Search for the cell housing the specified text and yield its (x, y) center coordinate. 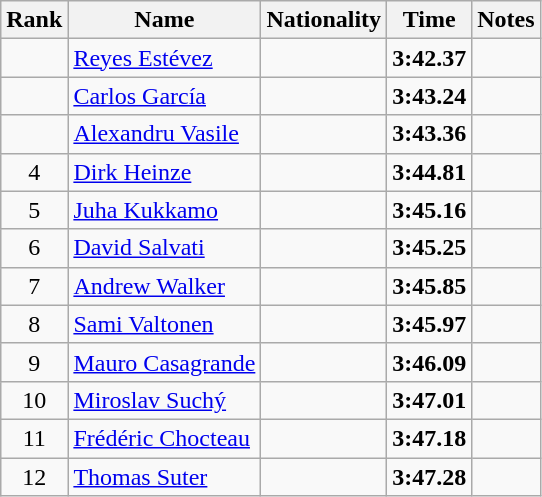
Name (164, 20)
3:45.16 (430, 210)
Frédéric Chocteau (164, 438)
Andrew Walker (164, 286)
Miroslav Suchý (164, 400)
3:47.28 (430, 477)
Rank (34, 20)
9 (34, 362)
11 (34, 438)
Sami Valtonen (164, 324)
Reyes Estévez (164, 58)
Thomas Suter (164, 477)
3:42.37 (430, 58)
David Salvati (164, 248)
3:45.25 (430, 248)
3:43.36 (430, 134)
Juha Kukkamo (164, 210)
Mauro Casagrande (164, 362)
3:45.85 (430, 286)
3:44.81 (430, 172)
Nationality (324, 20)
3:45.97 (430, 324)
Dirk Heinze (164, 172)
3:46.09 (430, 362)
3:47.01 (430, 400)
Time (430, 20)
3:43.24 (430, 96)
Alexandru Vasile (164, 134)
6 (34, 248)
Carlos García (164, 96)
3:47.18 (430, 438)
7 (34, 286)
4 (34, 172)
10 (34, 400)
8 (34, 324)
5 (34, 210)
12 (34, 477)
Notes (506, 20)
